From the cell containing the given text, extract its center point as (X, Y) coordinate. 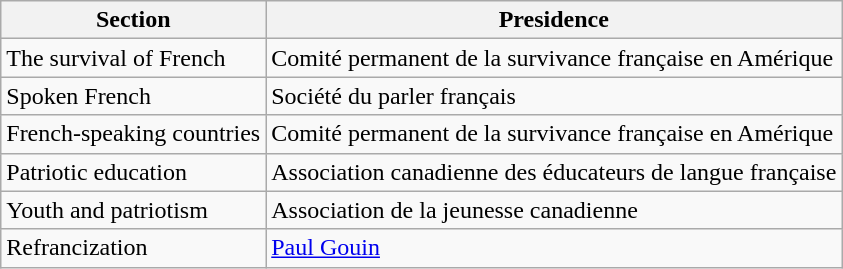
Paul Gouin (554, 248)
French-speaking countries (134, 134)
Société du parler français (554, 96)
Spoken French (134, 96)
Association canadienne des éducateurs de langue française (554, 172)
The survival of French (134, 58)
Section (134, 20)
Refrancization (134, 248)
Association de la jeunesse canadienne (554, 210)
Presidence (554, 20)
Youth and patriotism (134, 210)
Patriotic education (134, 172)
